Find where the given text appears and provide that cell's center as (X, Y) coordinate. 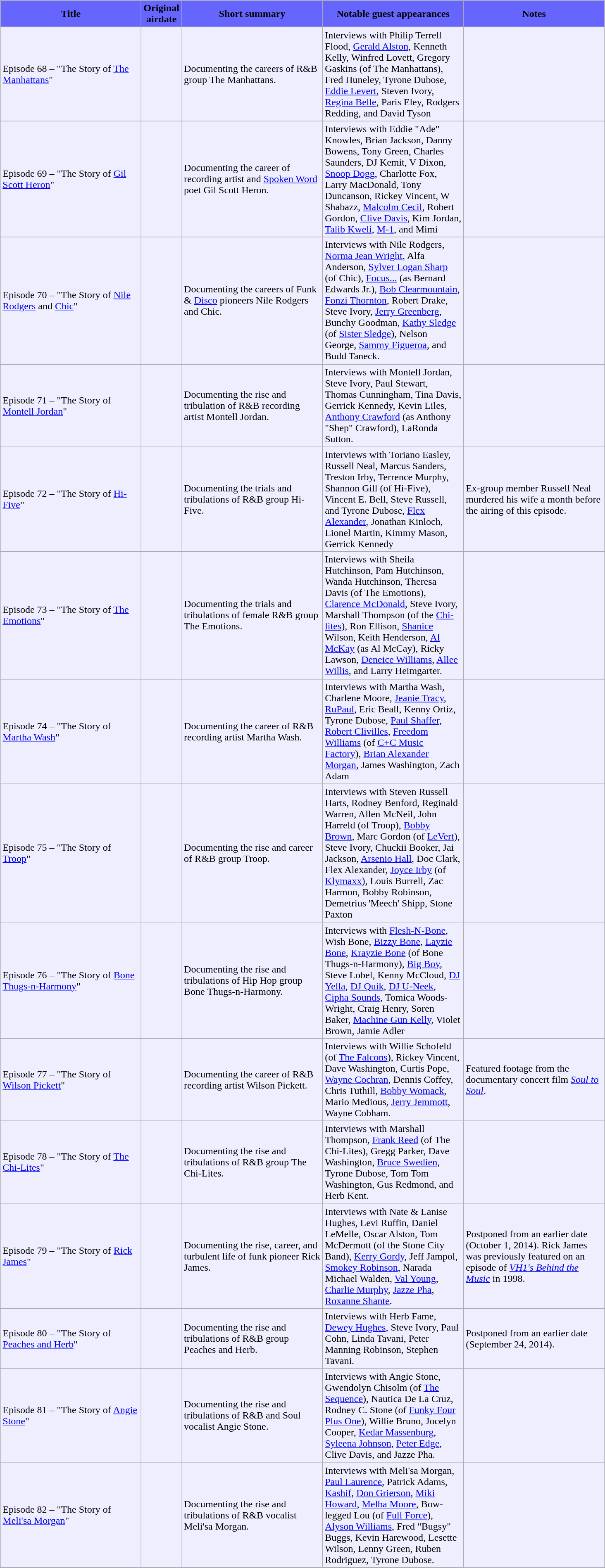
Notes (534, 14)
Episode 70 – "The Story of Nile Rodgers and Chic" (71, 301)
Original airdate (162, 14)
Episode 77 – "The Story of Wilson Pickett" (71, 1079)
Documenting the careers of R&B group The Manhattans. (252, 74)
Documenting the career of R&B recording artist Wilson Pickett. (252, 1079)
Postponed from an earlier date (September 24, 2014). (534, 1339)
Episode 69 – "The Story of Gil Scott Heron" (71, 179)
Documenting the rise and career of R&B group Troop. (252, 853)
Documenting the career of R&B recording artist Martha Wash. (252, 731)
Episode 72 – "The Story of Hi-Five" (71, 499)
Episode 75 – "The Story of Troop" (71, 853)
Short summary (252, 14)
Documenting the rise and tribulations of R&B vocalist Meli'sa Morgan. (252, 1515)
Ex-group member Russell Neal murdered his wife a month before the airing of this episode. (534, 499)
Episode 73 – "The Story of The Emotions" (71, 615)
Episode 79 – "The Story of Rick James" (71, 1256)
Documenting the rise and tribulation of R&B recording artist Montell Jordan. (252, 406)
Episode 81 – "The Story of Angie Stone" (71, 1416)
Documenting the rise and tribulations of R&B group Peaches and Herb. (252, 1339)
Episode 80 – "The Story of Peaches and Herb" (71, 1339)
Episode 74 – "The Story of Martha Wash" (71, 731)
Episode 76 – "The Story of Bone Thugs-n-Harmony" (71, 980)
Documenting the rise and tribulations of R&B and Soul vocalist Angie Stone. (252, 1416)
Documenting the trials and tribulations of R&B group Hi-Five. (252, 499)
Documenting the rise, career, and turbulent life of funk pioneer Rick James. (252, 1256)
Episode 82 – "The Story of Meli'sa Morgan" (71, 1515)
Documenting the rise and tribulations of R&B group The Chi-Lites. (252, 1162)
Episode 68 – "The Story of The Manhattans" (71, 74)
Documenting the trials and tribulations of female R&B group The Emotions. (252, 615)
Postponed from an earlier date (October 1, 2014). Rick James was previously featured on an episode of VH1's Behind the Music in 1998. (534, 1256)
Interviews with Herb Fame, Dewey Hughes, Steve Ivory, Paul Cohn, Linda Tavani, Peter Manning Robinson, Stephen Tavani. (393, 1339)
Documenting the careers of Funk & Disco pioneers Nile Rodgers and Chic. (252, 301)
Featured footage from the documentary concert film Soul to Soul. (534, 1079)
Notable guest appearances (393, 14)
Episode 71 – "The Story of Montell Jordan" (71, 406)
Documenting the rise and tribulations of Hip Hop group Bone Thugs-n-Harmony. (252, 980)
Episode 78 – "The Story of The Chi-Lites" (71, 1162)
Title (71, 14)
Documenting the career of recording artist and Spoken Word poet Gil Scott Heron. (252, 179)
